Output the [x, y] coordinate of the center of the cell containing the given text.  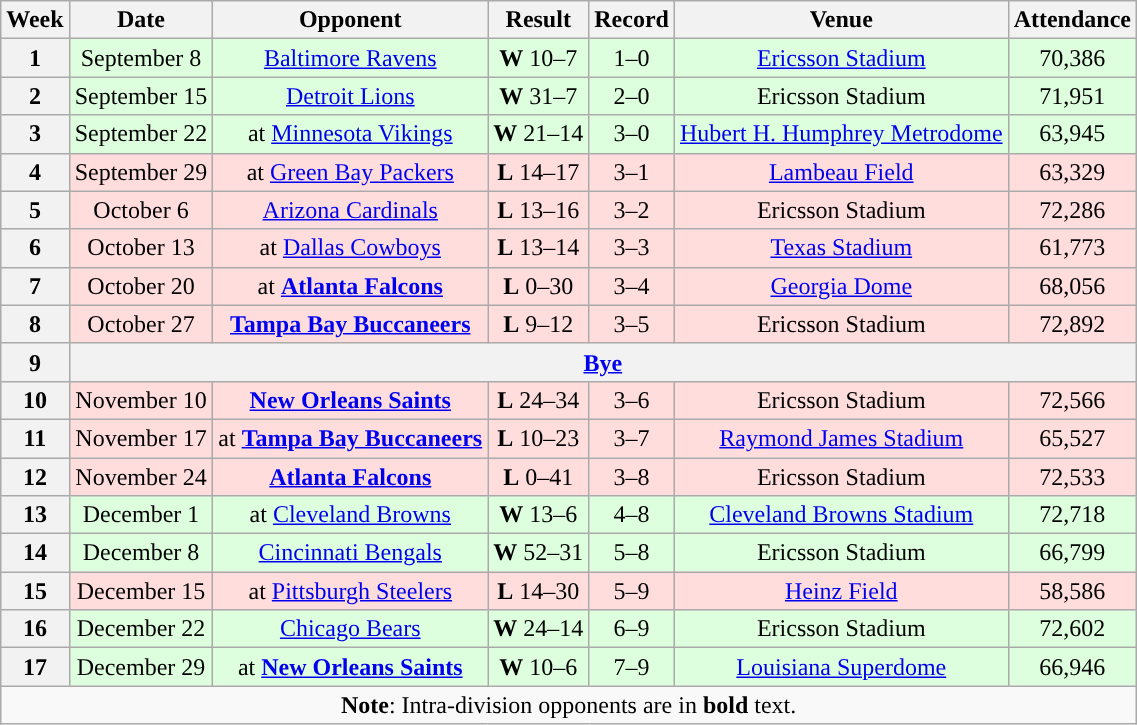
L 10–23 [538, 438]
4–8 [632, 515]
December 22 [141, 629]
72,602 [1072, 629]
Lambeau Field [841, 172]
Louisiana Superdome [841, 667]
15 [35, 591]
2–0 [632, 96]
October 13 [141, 248]
Arizona Cardinals [350, 210]
Week [35, 20]
5–8 [632, 553]
3–5 [632, 324]
63,329 [1072, 172]
W 21–14 [538, 134]
Detroit Lions [350, 96]
New Orleans Saints [350, 400]
6 [35, 248]
7–9 [632, 667]
Georgia Dome [841, 286]
17 [35, 667]
at Dallas Cowboys [350, 248]
October 6 [141, 210]
September 29 [141, 172]
Venue [841, 20]
L 0–41 [538, 477]
Opponent [350, 20]
3–8 [632, 477]
5 [35, 210]
Raymond James Stadium [841, 438]
December 1 [141, 515]
3–1 [632, 172]
L 13–16 [538, 210]
61,773 [1072, 248]
72,718 [1072, 515]
65,527 [1072, 438]
Tampa Bay Buccaneers [350, 324]
September 22 [141, 134]
11 [35, 438]
1 [35, 58]
68,056 [1072, 286]
3–4 [632, 286]
72,566 [1072, 400]
16 [35, 629]
W 13–6 [538, 515]
72,286 [1072, 210]
3–7 [632, 438]
10 [35, 400]
L 13–14 [538, 248]
72,533 [1072, 477]
12 [35, 477]
63,945 [1072, 134]
September 8 [141, 58]
at Green Bay Packers [350, 172]
at Minnesota Vikings [350, 134]
Attendance [1072, 20]
58,586 [1072, 591]
Hubert H. Humphrey Metrodome [841, 134]
L 14–30 [538, 591]
at Atlanta Falcons [350, 286]
Cleveland Browns Stadium [841, 515]
December 8 [141, 553]
Result [538, 20]
at New Orleans Saints [350, 667]
3–3 [632, 248]
November 24 [141, 477]
W 31–7 [538, 96]
Cincinnati Bengals [350, 553]
Heinz Field [841, 591]
13 [35, 515]
October 20 [141, 286]
W 52–31 [538, 553]
Note: Intra-division opponents are in bold text. [569, 705]
9 [35, 362]
7 [35, 286]
December 15 [141, 591]
November 10 [141, 400]
66,799 [1072, 553]
1–0 [632, 58]
Bye [602, 362]
Record [632, 20]
3 [35, 134]
14 [35, 553]
W 10–7 [538, 58]
at Cleveland Browns [350, 515]
71,951 [1072, 96]
6–9 [632, 629]
3–6 [632, 400]
Atlanta Falcons [350, 477]
at Tampa Bay Buccaneers [350, 438]
November 17 [141, 438]
at Pittsburgh Steelers [350, 591]
December 29 [141, 667]
W 24–14 [538, 629]
8 [35, 324]
4 [35, 172]
66,946 [1072, 667]
70,386 [1072, 58]
72,892 [1072, 324]
September 15 [141, 96]
L 24–34 [538, 400]
3–2 [632, 210]
Date [141, 20]
3–0 [632, 134]
L 9–12 [538, 324]
L 0–30 [538, 286]
Baltimore Ravens [350, 58]
5–9 [632, 591]
October 27 [141, 324]
W 10–6 [538, 667]
Texas Stadium [841, 248]
Chicago Bears [350, 629]
L 14–17 [538, 172]
2 [35, 96]
